Detect which cell encompasses the target text, then output its (X, Y) center coordinate. 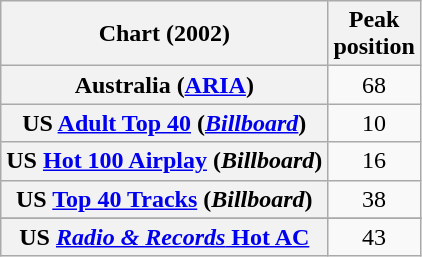
US Adult Top 40 (Billboard) (164, 123)
38 (374, 199)
US Hot 100 Airplay (Billboard) (164, 161)
16 (374, 161)
Australia (ARIA) (164, 85)
68 (374, 85)
US Radio & Records Hot AC (164, 237)
10 (374, 123)
43 (374, 237)
Peakposition (374, 34)
Chart (2002) (164, 34)
US Top 40 Tracks (Billboard) (164, 199)
